From the cell containing the given text, extract its center point as [x, y] coordinate. 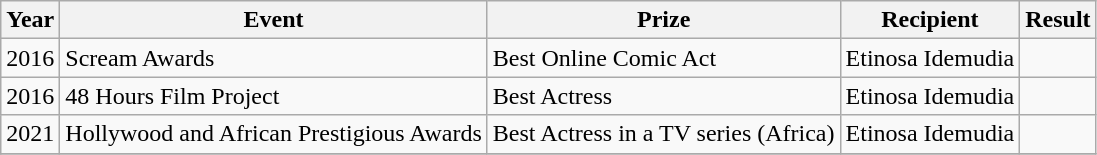
Result [1058, 20]
Scream Awards [274, 58]
Best Online Comic Act [664, 58]
2021 [30, 134]
48 Hours Film Project [274, 96]
Event [274, 20]
Best Actress [664, 96]
Best Actress in a TV series (Africa) [664, 134]
Year [30, 20]
Hollywood and African Prestigious Awards [274, 134]
Prize [664, 20]
Recipient [930, 20]
